Search for the cell housing the specified text and yield its (x, y) center coordinate. 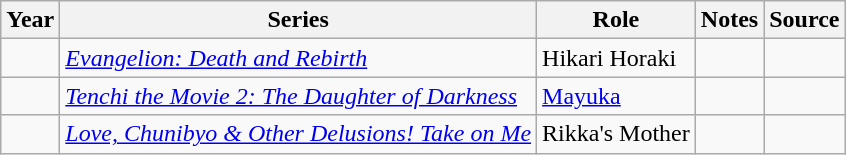
Year (30, 20)
Source (804, 20)
Love, Chunibyo & Other Delusions! Take on Me (298, 134)
Role (616, 20)
Notes (729, 20)
Tenchi the Movie 2: The Daughter of Darkness (298, 96)
Hikari Horaki (616, 58)
Rikka's Mother (616, 134)
Mayuka (616, 96)
Evangelion: Death and Rebirth (298, 58)
Series (298, 20)
